Output the [x, y] coordinate of the center of the cell containing the given text.  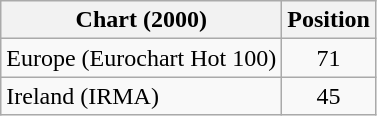
71 [329, 58]
Ireland (IRMA) [142, 96]
Chart (2000) [142, 20]
Europe (Eurochart Hot 100) [142, 58]
Position [329, 20]
45 [329, 96]
